Extract the [X, Y] coordinate from the center of the cell holding the provided text.  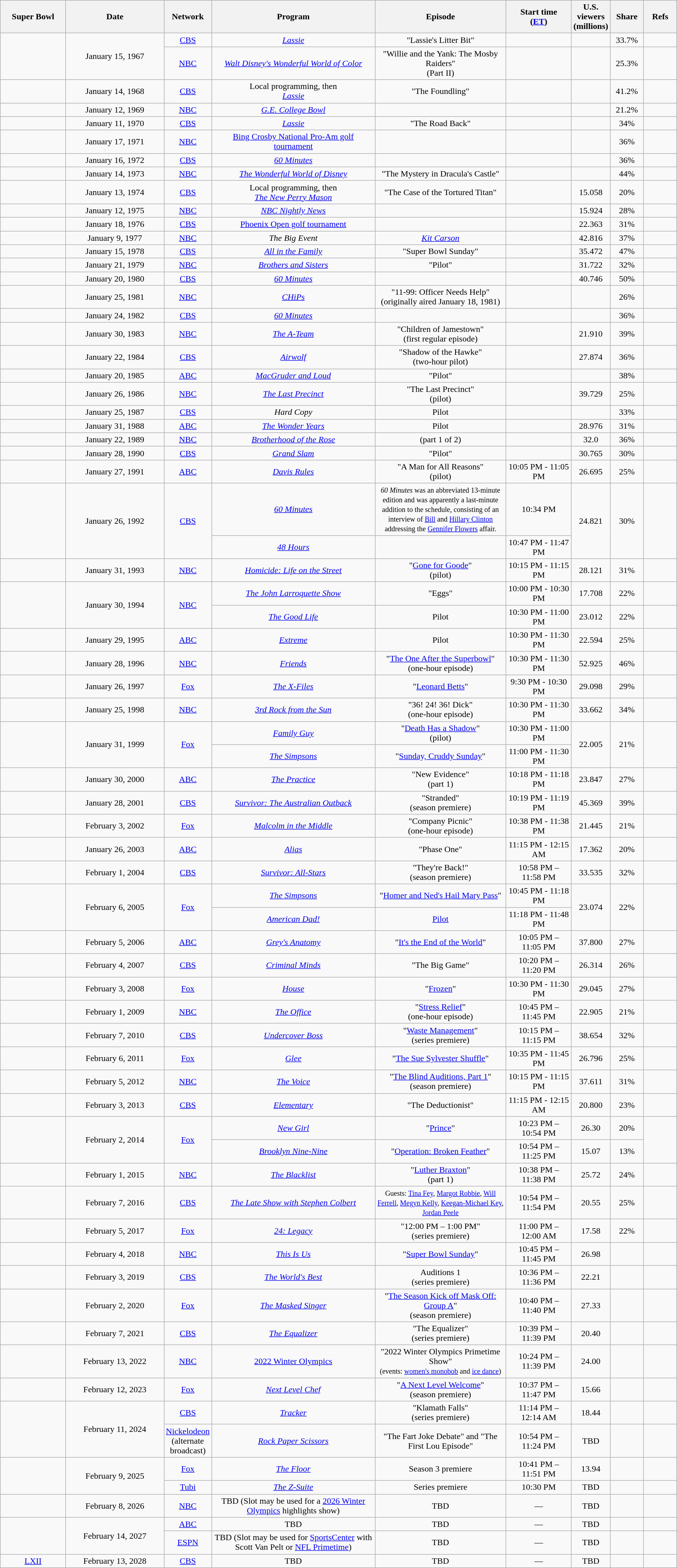
"Homer and Ned's Hail Mary Pass" [441, 895]
New Girl [294, 1128]
29.045 [591, 989]
15.66 [591, 1390]
January 14, 1968 [115, 91]
46% [627, 663]
All in the Family [294, 252]
15.058 [591, 192]
February 11, 2024 [115, 1429]
17.708 [591, 594]
January 24, 1982 [115, 315]
10:36 PM – 11:36 PM [538, 1277]
"New Evidence"(part 1) [441, 780]
January 25, 1998 [115, 710]
"Children of Jamestown"(first regular episode) [441, 334]
"The Foundling" [441, 91]
February 7, 2010 [115, 1035]
11:00 PM – 12:00 AM [538, 1230]
February 5, 2012 [115, 1082]
January 16, 1972 [115, 160]
"Leonard Betts" [441, 687]
"The Case of the Tortured Titan" [441, 192]
10:24 PM – 11:39 PM [538, 1362]
February 4, 2007 [115, 965]
41.2% [627, 91]
15.07 [591, 1151]
ESPN [188, 1543]
11:00 PM - 11:30 PM [538, 756]
25.72 [591, 1175]
22.905 [591, 1012]
"Phase One" [441, 849]
"The Sue Sylvester Shuffle" [441, 1058]
January 17, 1971 [115, 141]
This Is Us [294, 1254]
February 8, 2026 [115, 1505]
50% [627, 279]
February 9, 2025 [115, 1475]
January 25, 1987 [115, 412]
January 12, 1975 [115, 210]
G.E. College Bowl [294, 110]
Auditions 1(series premiere) [441, 1277]
January 31, 1993 [115, 570]
Phoenix Open golf tournament [294, 224]
"Klamath Falls" (series premiere) [441, 1413]
38% [627, 375]
"The Fart Joke Debate" and "The First Lou Episode" [441, 1441]
February 1, 2015 [115, 1175]
13% [627, 1151]
22.21 [591, 1277]
January 9, 1977 [115, 238]
33.662 [591, 710]
33.535 [591, 872]
"The Last Precinct"(pilot) [441, 394]
Bing Crosby National Pro-Am golf tournament [294, 141]
January 22, 1984 [115, 357]
Refs [660, 17]
"The Blind Auditions, Part 1"(season premiere) [441, 1082]
52.925 [591, 663]
The Wonder Years [294, 426]
Guests: Tina Fey, Margot Robbie, Will Ferrell, Megyn Kelly, Keegan-Michael Key, Jordan Peele [441, 1203]
37% [627, 238]
January 20, 1980 [115, 279]
Season 3 premiere [441, 1469]
Family Guy [294, 733]
Survivor: The Australian Outback [294, 802]
20.40 [591, 1333]
33% [627, 412]
29.098 [591, 687]
The John Larroquette Show [294, 594]
"Stress Relief"(one-hour episode) [441, 1012]
Rock Paper Scissors [294, 1441]
American Dad! [294, 919]
The Good Life [294, 617]
Network [188, 17]
February 7, 2016 [115, 1203]
26.796 [591, 1058]
The World's Best [294, 1277]
February 13, 2022 [115, 1362]
January 15, 1978 [115, 252]
"Company Picnic"(one-hour episode) [441, 826]
9:30 PM - 10:30 PM [538, 687]
The Equalizer [294, 1333]
January 21, 1979 [115, 265]
January 12, 1969 [115, 110]
The Z-Suite [294, 1487]
10:23 PM – 10:54 PM [538, 1128]
10:30 PM [538, 1487]
15.924 [591, 210]
10:40 PM – 11:40 PM [538, 1305]
28.121 [591, 570]
"The One After the Superbowl"(one-hour episode) [441, 663]
"36! 24! 36! Dick"(one-hour episode) [441, 710]
20.800 [591, 1105]
CHiPs [294, 297]
"Lassie's Litter Bit" [441, 40]
Start time(ET) [538, 17]
February 2, 2014 [115, 1140]
Homicide: Life on the Street [294, 570]
"11-99: Officer Needs Help"(originally aired January 18, 1981) [441, 297]
"It's the End of the World" [441, 942]
10:00 PM - 10:30 PM [538, 594]
13.94 [591, 1469]
Undercover Boss [294, 1035]
10:54 PM – 11:54 PM [538, 1203]
10:05 PM - 11:05 PM [538, 472]
January 22, 1989 [115, 439]
Malcolm in the Middle [294, 826]
"Stranded"(season premiere) [441, 802]
The Floor [294, 1469]
"They're Back!"(season premiere) [441, 872]
January 25, 1981 [115, 297]
The Wonderful World of Disney [294, 174]
Alias [294, 849]
February 6, 2005 [115, 907]
Brothers and Sisters [294, 265]
January 30, 1983 [115, 334]
TBD (Slot may be used for a 2026 Winter Olympics highlights show) [294, 1505]
January 31, 1999 [115, 745]
10:34 PM [538, 509]
Program [294, 17]
Nickelodeon (alternate broadcast) [188, 1441]
Tubi [188, 1487]
2022 Winter Olympics [294, 1362]
11:18 PM - 11:48 PM [538, 919]
January 30, 2000 [115, 780]
44% [627, 174]
24.00 [591, 1362]
February 1, 2009 [115, 1012]
10:05 PM – 11:05 PM [538, 942]
Criminal Minds [294, 965]
February 7, 2021 [115, 1333]
27.33 [591, 1305]
February 6, 2011 [115, 1058]
40.746 [591, 279]
10:38 PM – 11:38 PM [538, 1175]
Survivor: All-Stars [294, 872]
10:58 PM – 11:58 PM [538, 872]
February 14, 2027 [115, 1535]
38.654 [591, 1035]
The Last Precinct [294, 394]
Share [627, 17]
February 5, 2006 [115, 942]
Friends [294, 663]
"The Deductionist" [441, 1105]
10:18 PM - 11:18 PM [538, 780]
Brooklyn Nine-Nine [294, 1151]
Kit Carson [441, 238]
47% [627, 252]
10:37 PM – 11:47 PM [538, 1390]
26.314 [591, 965]
"A Next Level Welcome"(season premiere) [441, 1390]
29% [627, 687]
28.976 [591, 426]
Super Bowl [33, 17]
26.695 [591, 472]
February 3, 2019 [115, 1277]
25.3% [627, 63]
January 26, 1997 [115, 687]
30.765 [591, 453]
23.012 [591, 617]
January 28, 2001 [115, 802]
10:54 PM – 11:24 PM [538, 1441]
The A-Team [294, 334]
Date [115, 17]
Local programming, thenLassie [294, 91]
"Death Has a Shadow"(pilot) [441, 733]
17.362 [591, 849]
"The Equalizer"(series premiere) [441, 1333]
10:54 PM – 11:25 PM [538, 1151]
January 26, 2003 [115, 849]
24.821 [591, 521]
January 20, 1985 [115, 375]
January 18, 1976 [115, 224]
The Late Show with Stephen Colbert [294, 1203]
10:47 PM - 11:47 PM [538, 547]
"Waste Management"(series premiere) [441, 1035]
10:20 PM – 11:20 PM [538, 965]
Grand Slam [294, 453]
Airwolf [294, 357]
31.722 [591, 265]
11:14 PM – 12:14 AM [538, 1413]
10:38 PM - 11:38 PM [538, 826]
27.874 [591, 357]
10:35 PM - 11:45 PM [538, 1058]
3rd Rock from the Sun [294, 710]
22.363 [591, 224]
The Big Event [294, 238]
"Prince" [441, 1128]
January 26, 1986 [115, 394]
32.0 [591, 439]
"Luther Braxton"(part 1) [441, 1175]
February 4, 2018 [115, 1254]
February 3, 2002 [115, 826]
"Sunday, Cruddy Sunday" [441, 756]
10:19 PM - 11:19 PM [538, 802]
U.S. viewers (millions) [591, 17]
37.800 [591, 942]
18.44 [591, 1413]
"Willie and the Yank: The Mosby Raiders"(Part II) [441, 63]
10:15 PM – 11:15 PM [538, 1035]
February 3, 2013 [115, 1105]
January 14, 1973 [115, 174]
LXII [33, 1561]
48 Hours [294, 547]
42.816 [591, 238]
February 5, 2017 [115, 1230]
January 27, 1991 [115, 472]
February 3, 2008 [115, 989]
39.729 [591, 394]
"2022 Winter Olympics Primetime Show"(events: women's monobob and ice dance) [441, 1362]
35.472 [591, 252]
February 12, 2023 [115, 1390]
24% [627, 1175]
The Masked Singer [294, 1305]
Series premiere [441, 1487]
10:45 PM - 11:18 PM [538, 895]
"A Man for All Reasons"(pilot) [441, 472]
23% [627, 1105]
Glee [294, 1058]
"The Mystery in Dracula's Castle" [441, 174]
NBC Nightly News [294, 210]
The X-Files [294, 687]
21.2% [627, 110]
February 2, 2020 [115, 1305]
February 13, 2028 [115, 1561]
January 28, 1990 [115, 453]
37.611 [591, 1082]
28% [627, 210]
MacGruder and Loud [294, 375]
Walt Disney's Wonderful World of Color [294, 63]
23.074 [591, 907]
"Operation: Broken Feather" [441, 1151]
22.005 [591, 745]
"The Road Back" [441, 123]
House [294, 989]
The Practice [294, 780]
26.98 [591, 1254]
Hard Copy [294, 412]
"Shadow of the Hawke"(two-hour pilot) [441, 357]
"12:00 PM – 1:00 PM"(series premiere) [441, 1230]
January 31, 1988 [115, 426]
"Eggs" [441, 594]
"Gone for Goode"(pilot) [441, 570]
Tracker [294, 1413]
21.910 [591, 334]
The Office [294, 1012]
21.445 [591, 826]
"The Big Game" [441, 965]
(part 1 of 2) [441, 439]
TBD (Slot may be used for SportsCenter with Scott Van Pelt or NFL Primetime) [294, 1543]
January 11, 1970 [115, 123]
Extreme [294, 640]
January 13, 1974 [115, 192]
"Frozen" [441, 989]
January 15, 1967 [115, 56]
Davis Rules [294, 472]
"The Season Kick off Mask Off: Group A"(season premiere) [441, 1305]
February 1, 2004 [115, 872]
24: Legacy [294, 1230]
January 30, 1994 [115, 605]
26.30 [591, 1128]
Brotherhood of the Rose [294, 439]
23.847 [591, 780]
10:41 PM – 11:51 PM [538, 1469]
The Blacklist [294, 1175]
January 26, 1992 [115, 521]
Elementary [294, 1105]
January 29, 1995 [115, 640]
Next Level Chef [294, 1390]
Episode [441, 17]
10:39 PM – 11:39 PM [538, 1333]
22.594 [591, 640]
Grey's Anatomy [294, 942]
45.369 [591, 802]
The Voice [294, 1082]
Local programming, thenThe New Perry Mason [294, 192]
January 28, 1996 [115, 663]
17.58 [591, 1230]
20.55 [591, 1203]
33.7% [627, 40]
